Identify which cell holds the provided text, then report its (x, y) central coordinate. 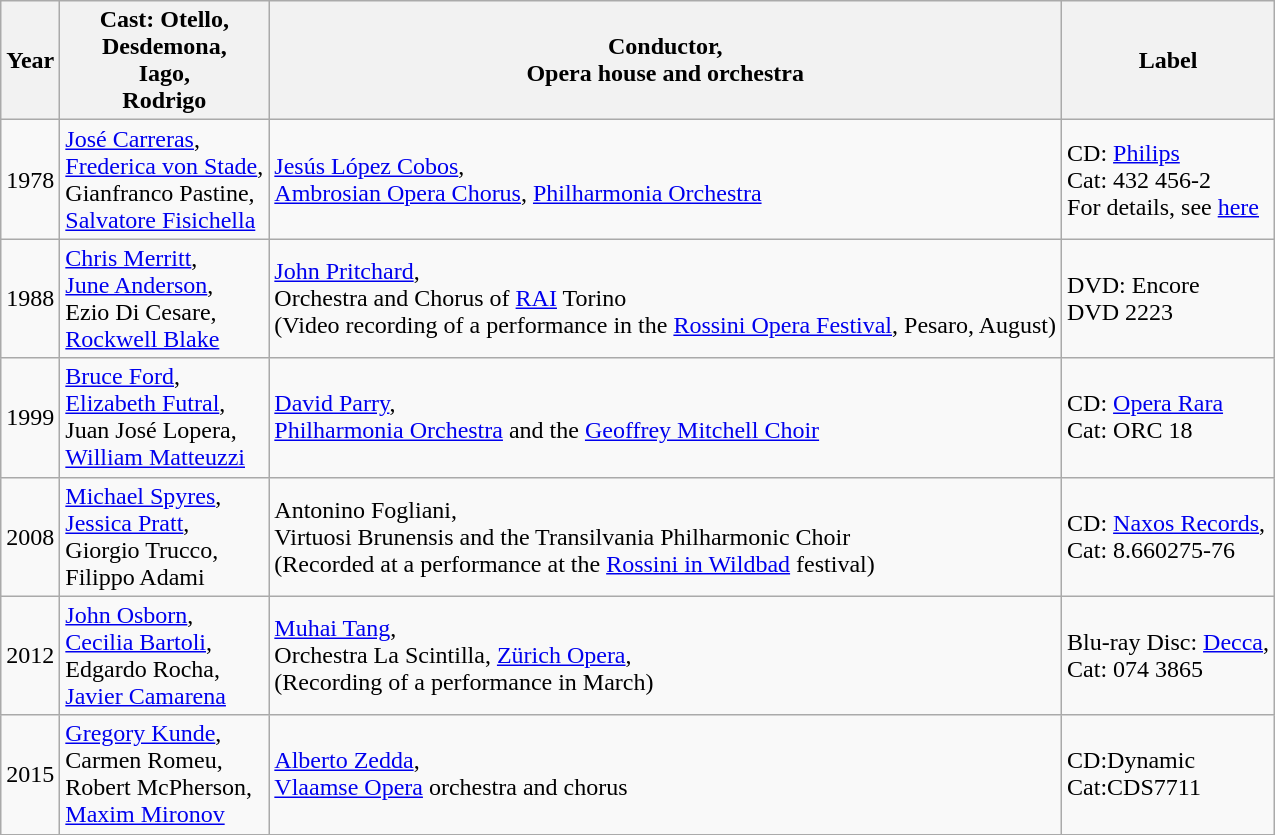
Year (30, 60)
John Osborn,Cecilia Bartoli,Edgardo Rocha,Javier Camarena (164, 656)
Blu-ray Disc: Decca,Cat: 074 3865 (1168, 656)
Jesús López Cobos,Ambrosian Opera Chorus, Philharmonia Orchestra (666, 180)
Muhai Tang,Orchestra La Scintilla, Zürich Opera,(Recording of a performance in March) (666, 656)
2008 (30, 536)
Label (1168, 60)
CD: Opera RaraCat: ORC 18 (1168, 418)
Gregory Kunde,Carmen Romeu,Robert McPherson,Maxim Mironov (164, 774)
Bruce Ford,Elizabeth Futral,Juan José Lopera,William Matteuzzi (164, 418)
Antonino Fogliani,Virtuosi Brunensis and the Transilvania Philharmonic Choir(Recorded at a performance at the Rossini in Wildbad festival) (666, 536)
1999 (30, 418)
1978 (30, 180)
Michael Spyres,Jessica Pratt,Giorgio Trucco,Filippo Adami (164, 536)
1988 (30, 298)
2015 (30, 774)
Conductor,Opera house and orchestra (666, 60)
José Carreras,Frederica von Stade,Gianfranco Pastine,Salvatore Fisichella (164, 180)
2012 (30, 656)
Alberto Zedda,Vlaamse Opera orchestra and chorus (666, 774)
DVD: EncoreDVD 2223 (1168, 298)
David Parry,Philharmonia Orchestra and the Geoffrey Mitchell Choir (666, 418)
CD: PhilipsCat: 432 456-2For details, see here (1168, 180)
CD: Naxos Records,Cat: 8.660275-76 (1168, 536)
CD:Dynamic Cat:CDS7711 (1168, 774)
Cast: Otello,Desdemona,Iago,Rodrigo (164, 60)
John Pritchard,Orchestra and Chorus of RAI Torino(Video recording of a performance in the Rossini Opera Festival, Pesaro, August) (666, 298)
Chris Merritt, June Anderson,Ezio Di Cesare,Rockwell Blake (164, 298)
